For the text-containing cell, return its midpoint in (X, Y) coordinate format. 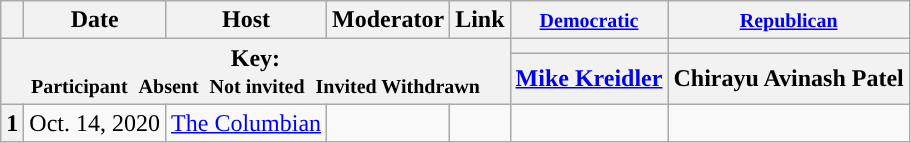
Democratic (589, 20)
Mike Kreidler (589, 78)
Chirayu Avinash Patel (788, 78)
Oct. 14, 2020 (95, 123)
Moderator (388, 20)
Date (95, 20)
Link (480, 20)
The Columbian (246, 123)
Host (246, 20)
Republican (788, 20)
1 (12, 123)
Key: Participant Absent Not invited Invited Withdrawn (256, 72)
